Pinpoint the cell where the given text exists, returning its (X, Y) midpoint coordinate. 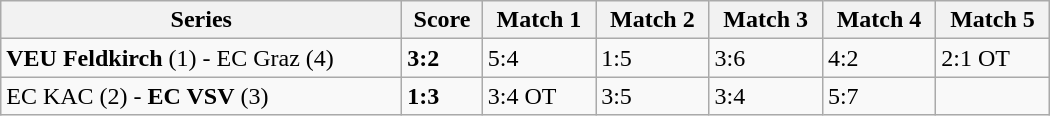
Series (202, 20)
5:4 (538, 58)
2:1 OT (993, 58)
Match 5 (993, 20)
3:2 (442, 58)
Score (442, 20)
1:5 (652, 58)
3:4 (766, 96)
VEU Feldkirch (1) - EC Graz (4) (202, 58)
5:7 (878, 96)
Match 1 (538, 20)
4:2 (878, 58)
Match 4 (878, 20)
Match 3 (766, 20)
3:4 OT (538, 96)
3:5 (652, 96)
1:3 (442, 96)
Match 2 (652, 20)
EC KAC (2) - EC VSV (3) (202, 96)
3:6 (766, 58)
